For the text-containing cell, return its midpoint in [x, y] coordinate format. 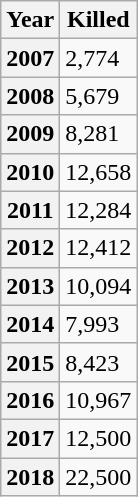
2009 [30, 134]
2007 [30, 58]
5,679 [98, 96]
2013 [30, 286]
2017 [30, 438]
10,967 [98, 400]
2015 [30, 362]
22,500 [98, 477]
2008 [30, 96]
12,500 [98, 438]
8,281 [98, 134]
2,774 [98, 58]
Killed [98, 20]
2012 [30, 248]
2014 [30, 324]
12,658 [98, 172]
10,094 [98, 286]
8,423 [98, 362]
2011 [30, 210]
7,993 [98, 324]
2018 [30, 477]
12,412 [98, 248]
2016 [30, 400]
2010 [30, 172]
Year [30, 20]
12,284 [98, 210]
